Identify which cell holds the provided text, then report its [x, y] central coordinate. 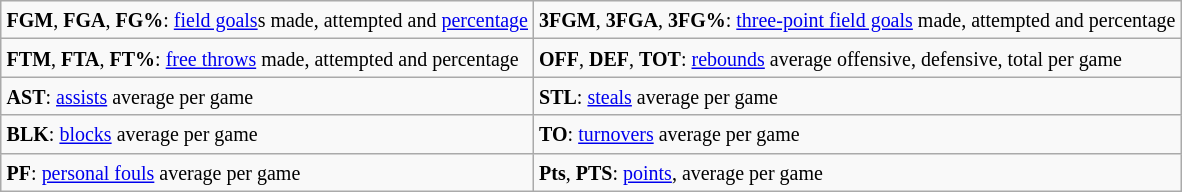
FGM, FGA, FG%: field goalss made, attempted and percentage [267, 20]
Pts, PTS: points, average per game [858, 172]
FTM, FTA, FT%: free throws made, attempted and percentage [267, 58]
STL: steals average per game [858, 96]
TO: turnovers average per game [858, 134]
PF: personal fouls average per game [267, 172]
BLK: blocks average per game [267, 134]
AST: assists average per game [267, 96]
3FGM, 3FGA, 3FG%: three-point field goals made, attempted and percentage [858, 20]
OFF, DEF, TOT: rebounds average offensive, defensive, total per game [858, 58]
